Determine the [X, Y] coordinate at the center of the cell enclosing the given text.  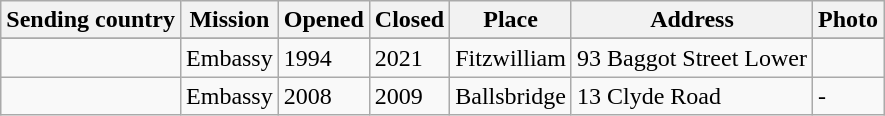
2009 [409, 96]
Fitzwilliam [511, 58]
Closed [409, 20]
1994 [324, 58]
- [848, 96]
Ballsbridge [511, 96]
Place [511, 20]
Opened [324, 20]
Sending country [91, 20]
Photo [848, 20]
Address [692, 20]
13 Clyde Road [692, 96]
Mission [230, 20]
93 Baggot Street Lower [692, 58]
2008 [324, 96]
2021 [409, 58]
